Return the [x, y] coordinate for the center point of the cell that contains the specified text.  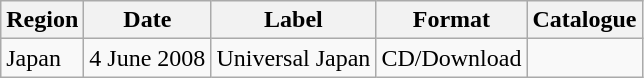
Date [148, 20]
Japan [42, 58]
CD/Download [452, 58]
Universal Japan [294, 58]
4 June 2008 [148, 58]
Format [452, 20]
Region [42, 20]
Catalogue [584, 20]
Label [294, 20]
